Locate the cell with the specified text and output its (x, y) center coordinate. 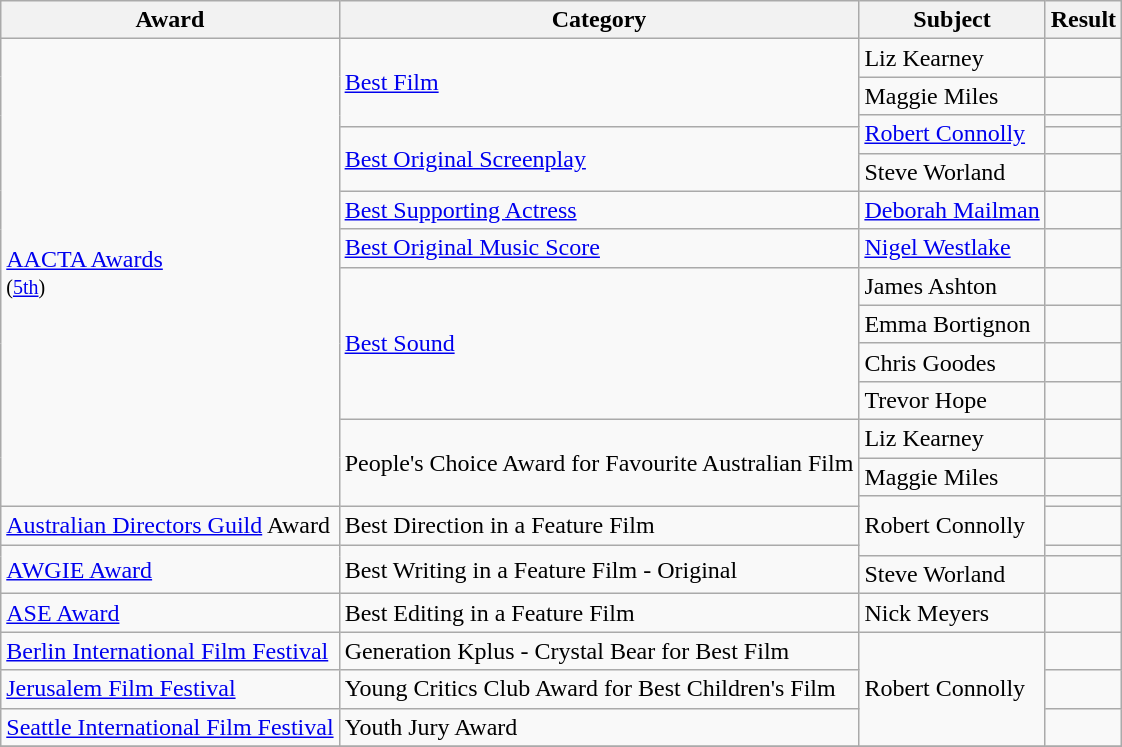
Award (170, 20)
AACTA Awards(5th) (170, 273)
Best Editing in a Feature Film (599, 613)
Nigel Westlake (952, 248)
Youth Jury Award (599, 727)
Chris Goodes (952, 362)
Australian Directors Guild Award (170, 526)
People's Choice Award for Favourite Australian Film (599, 462)
Jerusalem Film Festival (170, 689)
AWGIE Award (170, 570)
Result (1083, 20)
Berlin International Film Festival (170, 651)
Young Critics Club Award for Best Children's Film (599, 689)
James Ashton (952, 286)
Category (599, 20)
Best Supporting Actress (599, 210)
Emma Bortignon (952, 324)
Generation Kplus - Crystal Bear for Best Film (599, 651)
Best Film (599, 82)
Nick Meyers (952, 613)
Trevor Hope (952, 400)
Best Sound (599, 343)
Seattle International Film Festival (170, 727)
Subject (952, 20)
ASE Award (170, 613)
Best Writing in a Feature Film - Original (599, 570)
Deborah Mailman (952, 210)
Best Original Screenplay (599, 158)
Best Direction in a Feature Film (599, 526)
Best Original Music Score (599, 248)
